For the text-containing cell, return its midpoint in (X, Y) coordinate format. 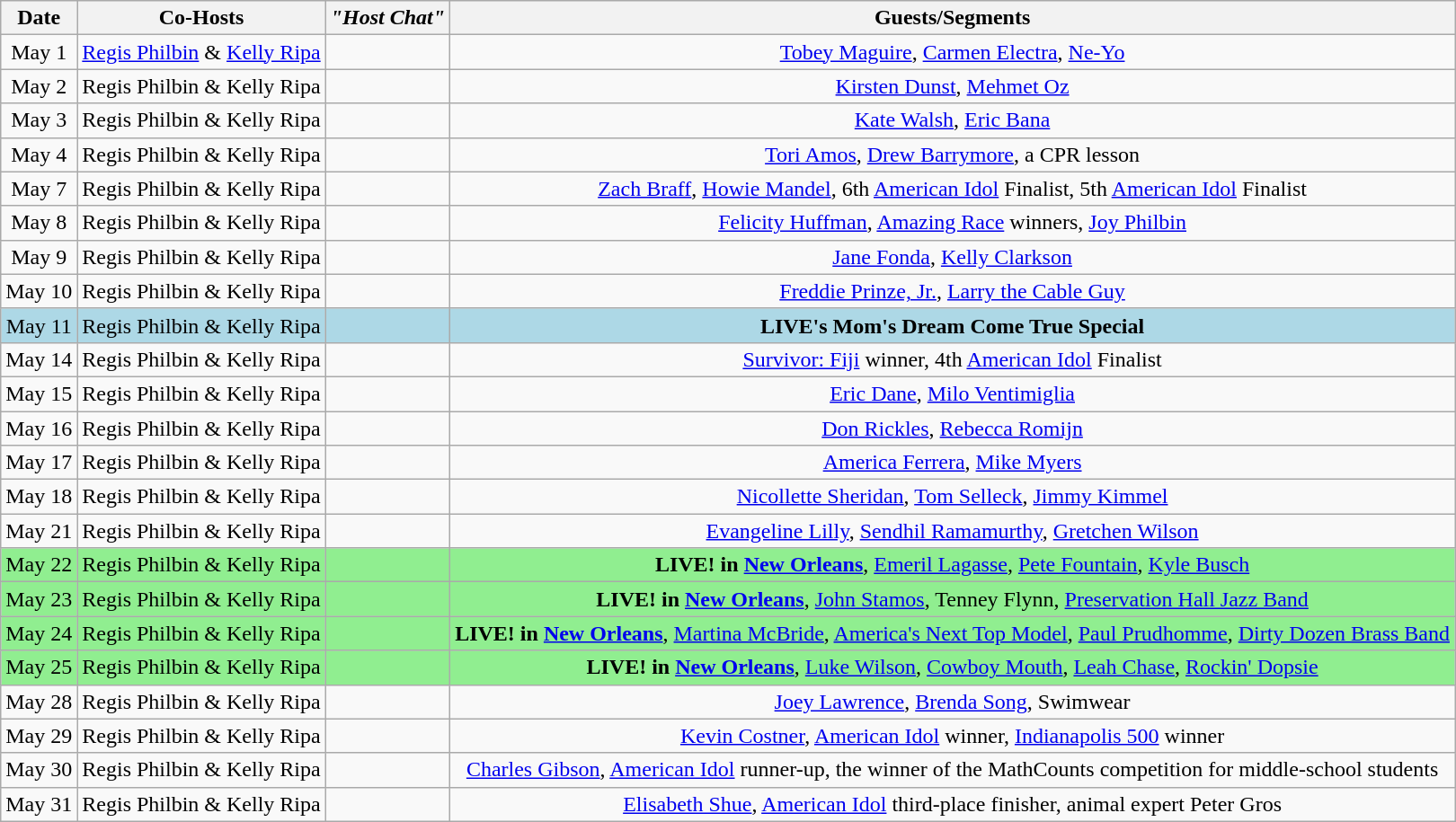
Eric Dane, Milo Ventimiglia (953, 393)
"Host Chat" (387, 18)
May 7 (40, 189)
May 16 (40, 429)
May 28 (40, 702)
May 31 (40, 804)
May 4 (40, 155)
Tobey Maguire, Carmen Electra, Ne-Yo (953, 52)
Zach Braff, Howie Mandel, 6th American Idol Finalist, 5th American Idol Finalist (953, 189)
May 25 (40, 667)
May 9 (40, 257)
May 15 (40, 393)
May 21 (40, 531)
May 14 (40, 359)
May 11 (40, 325)
Guests/Segments (953, 18)
Don Rickles, Rebecca Romijn (953, 429)
LIVE! in New Orleans, Luke Wilson, Cowboy Mouth, Leah Chase, Rockin' Dopsie (953, 667)
Kirsten Dunst, Mehmet Oz (953, 86)
Jane Fonda, Kelly Clarkson (953, 257)
Kevin Costner, American Idol winner, Indianapolis 500 winner (953, 736)
May 3 (40, 120)
LIVE's Mom's Dream Come True Special (953, 325)
LIVE! in New Orleans, John Stamos, Tenney Flynn, Preservation Hall Jazz Band (953, 599)
May 18 (40, 497)
Nicollette Sheridan, Tom Selleck, Jimmy Kimmel (953, 497)
Elisabeth Shue, American Idol third-place finisher, animal expert Peter Gros (953, 804)
America Ferrera, Mike Myers (953, 463)
May 8 (40, 223)
Tori Amos, Drew Barrymore, a CPR lesson (953, 155)
Joey Lawrence, Brenda Song, Swimwear (953, 702)
May 22 (40, 565)
May 29 (40, 736)
May 10 (40, 291)
May 24 (40, 633)
Survivor: Fiji winner, 4th American Idol Finalist (953, 359)
Charles Gibson, American Idol runner-up, the winner of the MathCounts competition for middle-school students (953, 770)
LIVE! in New Orleans, Emeril Lagasse, Pete Fountain, Kyle Busch (953, 565)
May 2 (40, 86)
May 23 (40, 599)
May 30 (40, 770)
Date (40, 18)
LIVE! in New Orleans, Martina McBride, America's Next Top Model, Paul Prudhomme, Dirty Dozen Brass Band (953, 633)
Co-Hosts (201, 18)
Kate Walsh, Eric Bana (953, 120)
Felicity Huffman, Amazing Race winners, Joy Philbin (953, 223)
May 17 (40, 463)
Evangeline Lilly, Sendhil Ramamurthy, Gretchen Wilson (953, 531)
Freddie Prinze, Jr., Larry the Cable Guy (953, 291)
May 1 (40, 52)
